Find where the given text appears and provide that cell's center as [x, y] coordinate. 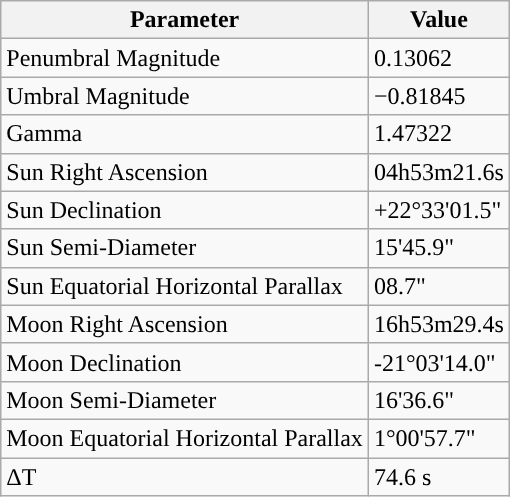
08.7" [438, 286]
04h53m21.6s [438, 172]
Moon Semi-Diameter [185, 400]
Value [438, 20]
1.47322 [438, 134]
Moon Equatorial Horizontal Parallax [185, 438]
Penumbral Magnitude [185, 58]
74.6 s [438, 477]
Moon Right Ascension [185, 324]
Parameter [185, 20]
Sun Semi-Diameter [185, 248]
-21°03'14.0" [438, 362]
+22°33'01.5" [438, 210]
Moon Declination [185, 362]
Sun Equatorial Horizontal Parallax [185, 286]
16h53m29.4s [438, 324]
0.13062 [438, 58]
Sun Right Ascension [185, 172]
ΔT [185, 477]
Gamma [185, 134]
−0.81845 [438, 96]
16'36.6" [438, 400]
1°00'57.7" [438, 438]
15'45.9" [438, 248]
Sun Declination [185, 210]
Umbral Magnitude [185, 96]
